Return [x, y] of the center of cell containing provided text 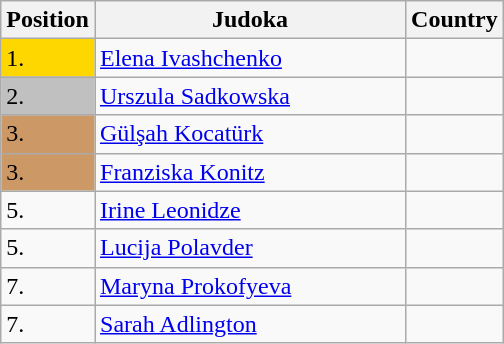
Gülşah Kocatürk [250, 134]
1. [48, 58]
Elena Ivashchenko [250, 58]
Lucija Polavder [250, 248]
2. [48, 96]
Urszula Sadkowska [250, 96]
Country [455, 20]
Franziska Konitz [250, 172]
Maryna Prokofyeva [250, 286]
Judoka [250, 20]
Position [48, 20]
Sarah Adlington [250, 324]
Irine Leonidze [250, 210]
